For the text-containing cell, return its midpoint in [x, y] coordinate format. 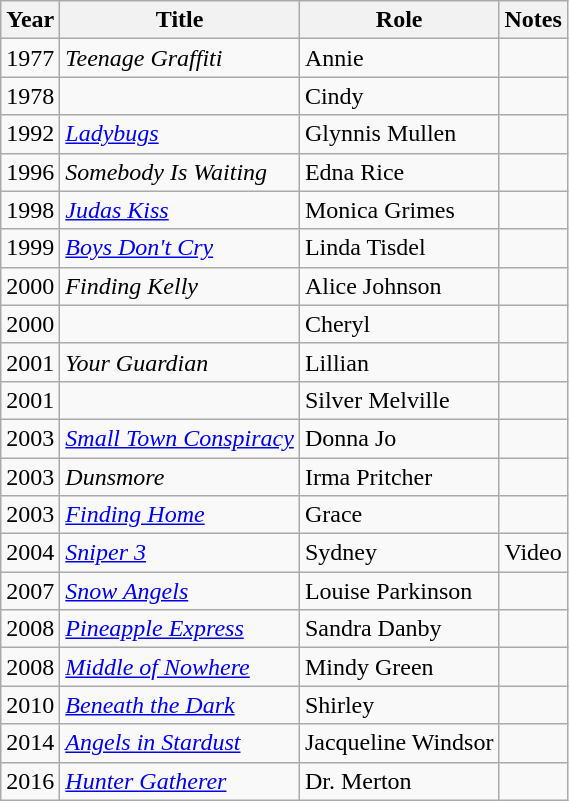
Ladybugs [180, 134]
Edna Rice [399, 172]
1999 [30, 248]
Somebody Is Waiting [180, 172]
Lillian [399, 362]
Cheryl [399, 324]
Snow Angels [180, 591]
1977 [30, 58]
Dr. Merton [399, 781]
Pineapple Express [180, 629]
Donna Jo [399, 438]
Alice Johnson [399, 286]
Dunsmore [180, 477]
Video [533, 553]
Grace [399, 515]
Boys Don't Cry [180, 248]
Louise Parkinson [399, 591]
Monica Grimes [399, 210]
1996 [30, 172]
2016 [30, 781]
Cindy [399, 96]
Finding Home [180, 515]
2007 [30, 591]
Small Town Conspiracy [180, 438]
Linda Tisdel [399, 248]
Beneath the Dark [180, 705]
Year [30, 20]
Sniper 3 [180, 553]
1978 [30, 96]
Title [180, 20]
Mindy Green [399, 667]
Judas Kiss [180, 210]
Glynnis Mullen [399, 134]
Annie [399, 58]
1998 [30, 210]
2014 [30, 743]
Role [399, 20]
Sydney [399, 553]
Irma Pritcher [399, 477]
Jacqueline Windsor [399, 743]
Teenage Graffiti [180, 58]
Silver Melville [399, 400]
1992 [30, 134]
Shirley [399, 705]
2010 [30, 705]
Angels in Stardust [180, 743]
Your Guardian [180, 362]
2004 [30, 553]
Notes [533, 20]
Finding Kelly [180, 286]
Hunter Gatherer [180, 781]
Middle of Nowhere [180, 667]
Sandra Danby [399, 629]
